Provide the [x, y] coordinate of the cell's center where the given text is located.  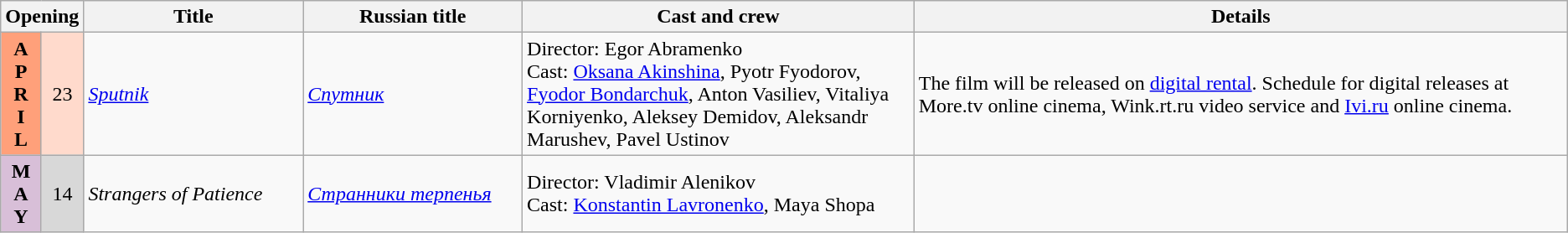
Russian title [413, 17]
14 [62, 194]
Director: Vladimir Alenikov Cast: Konstantin Lavronenko, Maya Shopa [719, 194]
Strangers of Patience [193, 194]
Cast and crew [719, 17]
Спутник [413, 94]
Opening [42, 17]
Title [193, 17]
APRIL [22, 94]
Sputnik [193, 94]
MAY [22, 194]
Странники терпенья [413, 194]
23 [62, 94]
Details [1240, 17]
